Capture the cell that displays the provided text and extract its [x, y] central coordinate. 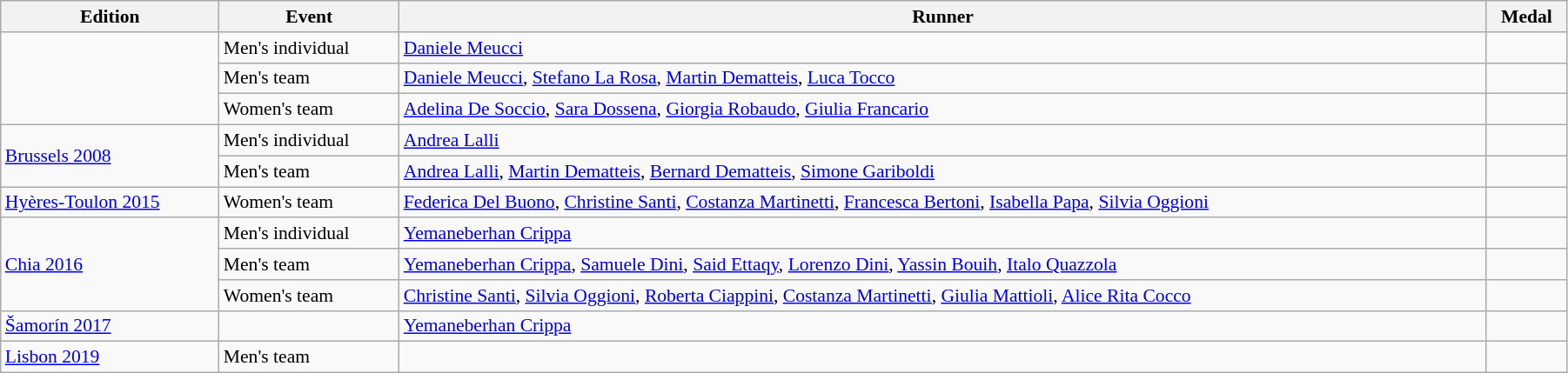
Federica Del Buono, Christine Santi, Costanza Martinetti, Francesca Bertoni, Isabella Papa, Silvia Oggioni [943, 203]
Daniele Meucci [943, 48]
Event [310, 17]
Šamorín 2017 [110, 326]
Christine Santi, Silvia Oggioni, Roberta Ciappini, Costanza Martinetti, Giulia Mattioli, Alice Rita Cocco [943, 296]
Daniele Meucci, Stefano La Rosa, Martin Dematteis, Luca Tocco [943, 78]
Lisbon 2019 [110, 357]
Andrea Lalli [943, 141]
Brussels 2008 [110, 157]
Hyères-Toulon 2015 [110, 203]
Adelina De Soccio, Sara Dossena, Giorgia Robaudo, Giulia Francario [943, 110]
Andrea Lalli, Martin Dematteis, Bernard Dematteis, Simone Gariboldi [943, 171]
Medal [1526, 17]
Chia 2016 [110, 264]
Runner [943, 17]
Edition [110, 17]
Yemaneberhan Crippa, Samuele Dini, Said Ettaqy, Lorenzo Dini, Yassin Bouih, Italo Quazzola [943, 264]
